For the text-containing cell, return its midpoint in [x, y] coordinate format. 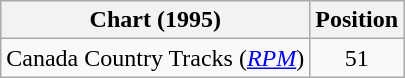
Position [357, 20]
51 [357, 58]
Canada Country Tracks (RPM) [156, 58]
Chart (1995) [156, 20]
